Detect which cell encompasses the target text, then output its (x, y) center coordinate. 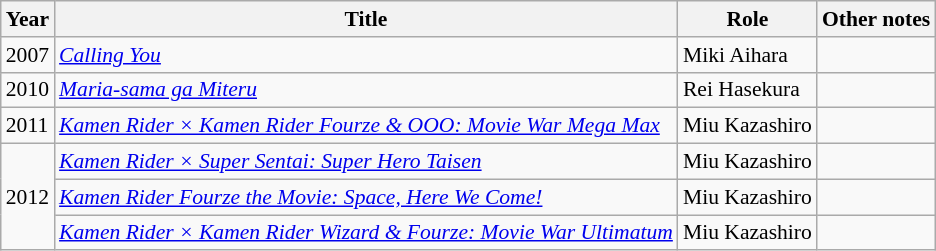
Role (748, 19)
Kamen Rider Fourze the Movie: Space, Here We Come! (366, 197)
2010 (28, 90)
Miki Aihara (748, 55)
Kamen Rider × Kamen Rider Wizard & Fourze: Movie War Ultimatum (366, 233)
Calling You (366, 55)
2011 (28, 126)
Year (28, 19)
Other notes (876, 19)
Kamen Rider × Super Sentai: Super Hero Taisen (366, 162)
2007 (28, 55)
Kamen Rider × Kamen Rider Fourze & OOO: Movie War Mega Max (366, 126)
Maria-sama ga Miteru (366, 90)
Title (366, 19)
Rei Hasekura (748, 90)
2012 (28, 198)
